Return [x, y] of the center of cell containing provided text 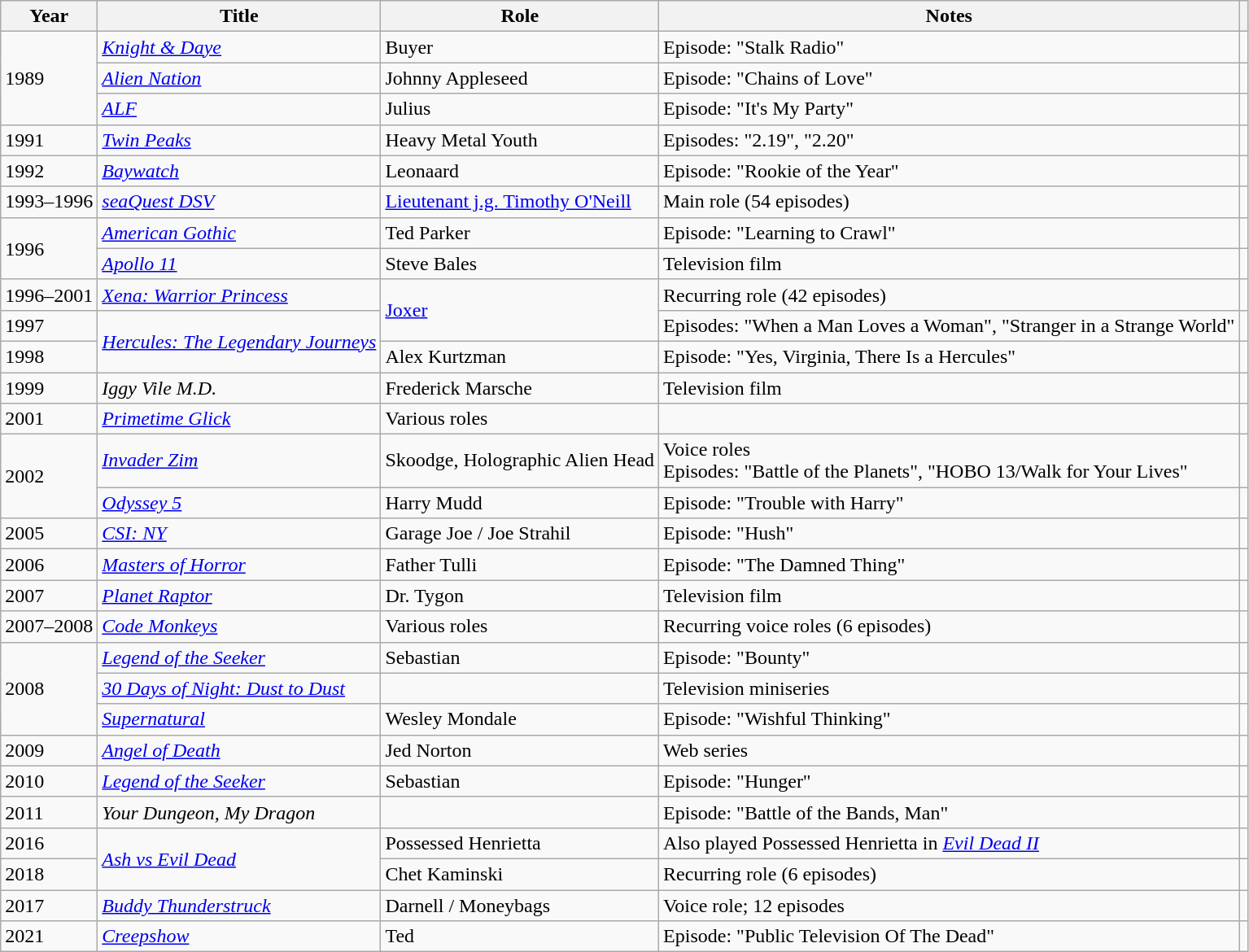
Episode: "Rookie of the Year" [949, 171]
Episode: "Stalk Radio" [949, 47]
2007 [49, 596]
1997 [49, 325]
Voice rolesEpisodes: "Battle of the Planets", "HOBO 13/Walk for Your Lives" [949, 461]
1999 [49, 388]
Primetime Glick [239, 419]
Johnny Appleseed [520, 78]
Buyer [520, 47]
Episode: "Hush" [949, 534]
Knight & Daye [239, 47]
Apollo 11 [239, 264]
Hercules: The Legendary Journeys [239, 341]
2002 [49, 477]
30 Days of Night: Dust to Dust [239, 688]
Year [49, 16]
seaQuest DSV [239, 202]
ALF [239, 109]
Jed Norton [520, 750]
Joxer [520, 310]
Supernatural [239, 719]
Skoodge, Holographic Alien Head [520, 461]
Episode: "The Damned Thing" [949, 565]
1992 [49, 171]
Garage Joe / Joe Strahil [520, 534]
1996–2001 [49, 295]
1989 [49, 78]
2021 [49, 937]
Episode: "Trouble with Harry" [949, 503]
Notes [949, 16]
1998 [49, 356]
1996 [49, 248]
1993–1996 [49, 202]
Leonaard [520, 171]
Angel of Death [239, 750]
2018 [49, 874]
2016 [49, 843]
2007–2008 [49, 627]
Episode: "It's My Party" [949, 109]
Also played Possessed Henrietta in Evil Dead II [949, 843]
2005 [49, 534]
Ted Parker [520, 233]
Possessed Henrietta [520, 843]
Odyssey 5 [239, 503]
2008 [49, 688]
Episode: "Chains of Love" [949, 78]
Episode: "Hunger" [949, 781]
Recurring voice roles (6 episodes) [949, 627]
Television miniseries [949, 688]
Title [239, 16]
American Gothic [239, 233]
Planet Raptor [239, 596]
Recurring role (6 episodes) [949, 874]
Episode: "Learning to Crawl" [949, 233]
Lieutenant j.g. Timothy O'Neill [520, 202]
CSI: NY [239, 534]
Steve Bales [520, 264]
Iggy Vile M.D. [239, 388]
Buddy Thunderstruck [239, 906]
Frederick Marsche [520, 388]
Episode: "Public Television Of The Dead" [949, 937]
2011 [49, 812]
Code Monkeys [239, 627]
Creepshow [239, 937]
Alien Nation [239, 78]
Episodes: "2.19", "2.20" [949, 140]
2006 [49, 565]
Episode: "Wishful Thinking" [949, 719]
Dr. Tygon [520, 596]
Masters of Horror [239, 565]
2001 [49, 419]
Episode: "Yes, Virginia, There Is a Hercules" [949, 356]
Julius [520, 109]
Heavy Metal Youth [520, 140]
2017 [49, 906]
Harry Mudd [520, 503]
Recurring role (42 episodes) [949, 295]
Episode: "Battle of the Bands, Man" [949, 812]
Main role (54 episodes) [949, 202]
Episode: "Bounty" [949, 657]
Ash vs Evil Dead [239, 858]
Baywatch [239, 171]
Ted [520, 937]
2009 [49, 750]
Your Dungeon, My Dragon [239, 812]
Voice role; 12 episodes [949, 906]
2010 [49, 781]
Chet Kaminski [520, 874]
Father Tulli [520, 565]
Darnell / Moneybags [520, 906]
Episodes: "When a Man Loves a Woman", "Stranger in a Strange World" [949, 325]
Twin Peaks [239, 140]
Role [520, 16]
Xena: Warrior Princess [239, 295]
Web series [949, 750]
Wesley Mondale [520, 719]
Alex Kurtzman [520, 356]
1991 [49, 140]
Invader Zim [239, 461]
